Return the [X, Y] coordinate for the center point of the cell that contains the specified text.  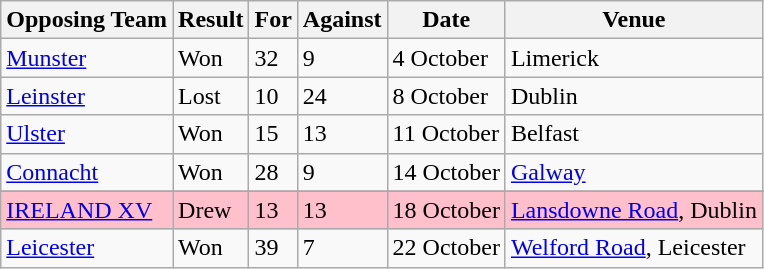
Welford Road, Leicester [634, 248]
Belfast [634, 134]
Leicester [87, 248]
Venue [634, 20]
Lansdowne Road, Dublin [634, 210]
Result [211, 20]
4 October [446, 58]
22 October [446, 248]
Opposing Team [87, 20]
Munster [87, 58]
39 [273, 248]
15 [273, 134]
For [273, 20]
Ulster [87, 134]
10 [273, 96]
Dublin [634, 96]
11 October [446, 134]
28 [273, 172]
Lost [211, 96]
8 October [446, 96]
7 [342, 248]
18 October [446, 210]
IRELAND XV [87, 210]
Against [342, 20]
Date [446, 20]
24 [342, 96]
Leinster [87, 96]
14 October [446, 172]
Galway [634, 172]
32 [273, 58]
Connacht [87, 172]
Drew [211, 210]
Limerick [634, 58]
